Provide the (x, y) coordinate of the cell's center where the given text is located.  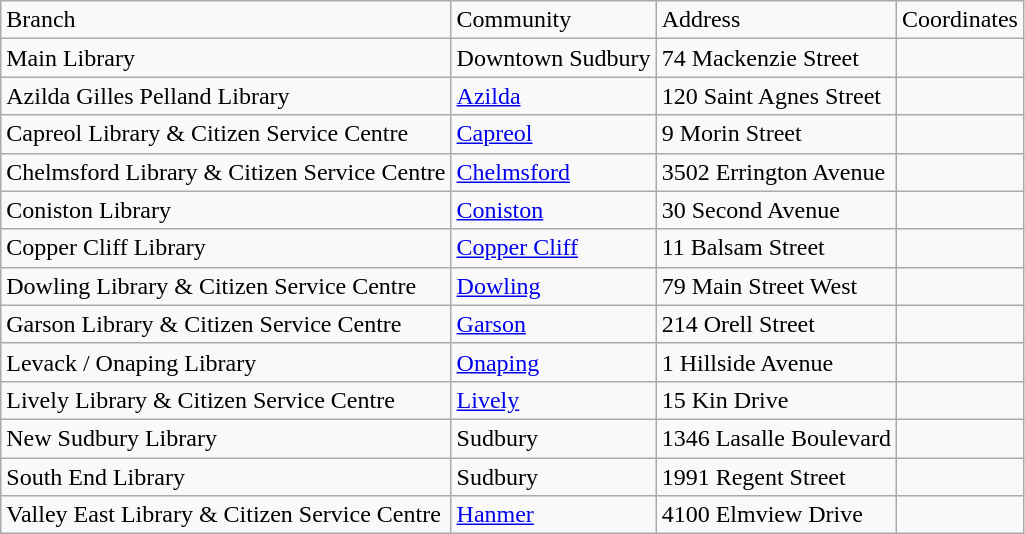
Lively Library & Citizen Service Centre (226, 400)
120 Saint Agnes Street (776, 96)
Branch (226, 20)
74 Mackenzie Street (776, 58)
3502 Errington Avenue (776, 172)
Levack / Onaping Library (226, 362)
Azilda Gilles Pelland Library (226, 96)
79 Main Street West (776, 286)
Hanmer (554, 515)
11 Balsam Street (776, 248)
Dowling Library & Citizen Service Centre (226, 286)
Coniston Library (226, 210)
Address (776, 20)
1346 Lasalle Boulevard (776, 438)
Valley East Library & Citizen Service Centre (226, 515)
Lively (554, 400)
Onaping (554, 362)
Chelmsford (554, 172)
1991 Regent Street (776, 477)
New Sudbury Library (226, 438)
Chelmsford Library & Citizen Service Centre (226, 172)
Capreol (554, 134)
Garson (554, 324)
1 Hillside Avenue (776, 362)
15 Kin Drive (776, 400)
Coniston (554, 210)
4100 Elmview Drive (776, 515)
Copper Cliff Library (226, 248)
Azilda (554, 96)
30 Second Avenue (776, 210)
9 Morin Street (776, 134)
Community (554, 20)
214 Orell Street (776, 324)
Dowling (554, 286)
South End Library (226, 477)
Garson Library & Citizen Service Centre (226, 324)
Downtown Sudbury (554, 58)
Copper Cliff (554, 248)
Main Library (226, 58)
Coordinates (960, 20)
Capreol Library & Citizen Service Centre (226, 134)
